Search for the cell housing the specified text and yield its [X, Y] center coordinate. 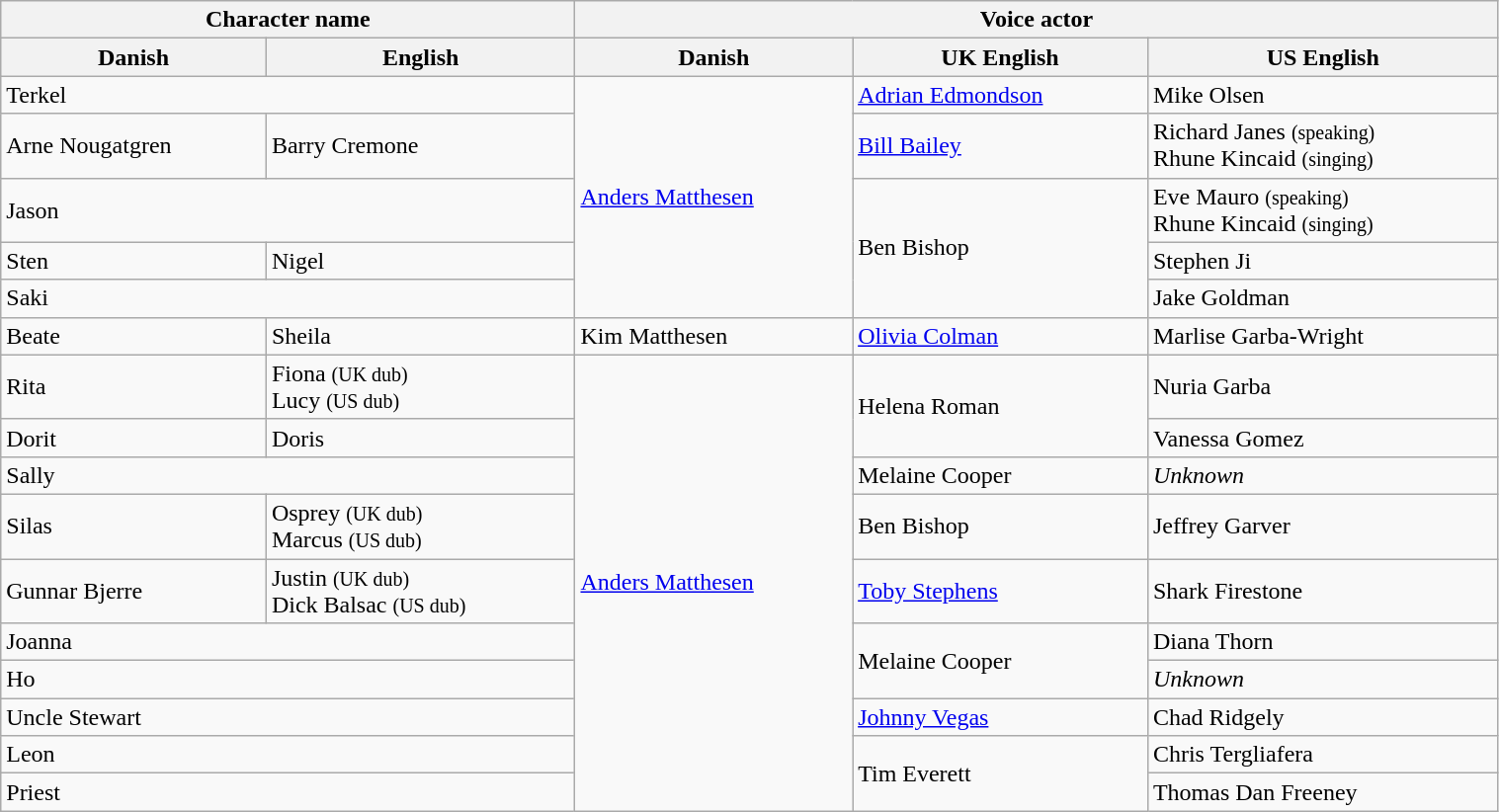
Osprey (UK dub) Marcus (US dub) [421, 526]
Stephen Ji [1322, 261]
Joanna [289, 642]
Shark Firestone [1322, 591]
Priest [289, 792]
Fiona (UK dub) Lucy (US dub) [421, 387]
Beate [134, 336]
Barry Cremone [421, 146]
Nuria Garba [1322, 387]
Sally [289, 475]
Diana Thorn [1322, 642]
Gunnar Bjerre [134, 591]
Chad Ridgely [1322, 717]
Arne Nougatgren [134, 146]
Jeffrey Garver [1322, 526]
Doris [421, 438]
Dorit [134, 438]
Jason [289, 209]
Kim Matthesen [713, 336]
Justin (UK dub) Dick Balsac (US dub) [421, 591]
Richard Janes (speaking)Rhune Kincaid (singing) [1322, 146]
UK English [1000, 57]
Helena Roman [1000, 405]
Olivia Colman [1000, 336]
Thomas Dan Freeney [1322, 792]
Leon [289, 755]
Character name [289, 20]
Voice actor [1037, 20]
Sheila [421, 336]
Saki [289, 298]
Terkel [289, 95]
Sten [134, 261]
Mike Olsen [1322, 95]
Johnny Vegas [1000, 717]
Rita [134, 387]
Jake Goldman [1322, 298]
Toby Stephens [1000, 591]
Chris Tergliafera [1322, 755]
Silas [134, 526]
Bill Bailey [1000, 146]
Adrian Edmondson [1000, 95]
English [421, 57]
Eve Mauro (speaking)Rhune Kincaid (singing) [1322, 209]
Uncle Stewart [289, 717]
Marlise Garba-Wright [1322, 336]
Tim Everett [1000, 773]
Vanessa Gomez [1322, 438]
Nigel [421, 261]
US English [1322, 57]
Ho [289, 680]
